From the cell containing the given text, extract its center point as (X, Y) coordinate. 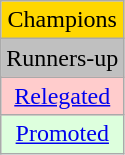
Relegated (62, 96)
Promoted (62, 134)
Champions (62, 20)
Runners-up (62, 58)
